Return (X, Y) of the center of cell containing provided text 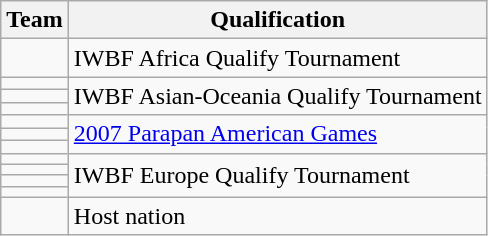
IWBF Europe Qualify Tournament (278, 175)
IWBF Asian-Oceania Qualify Tournament (278, 96)
Qualification (278, 20)
IWBF Africa Qualify Tournament (278, 58)
2007 Parapan American Games (278, 134)
Team (35, 20)
Host nation (278, 216)
